Find where the given text appears and provide that cell's center as [x, y] coordinate. 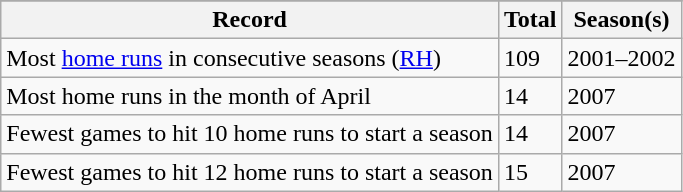
15 [530, 172]
109 [530, 58]
Most home runs in consecutive seasons (RH) [250, 58]
Record [250, 20]
Fewest games to hit 10 home runs to start a season [250, 134]
Most home runs in the month of April [250, 96]
2001–2002 [622, 58]
Season(s) [622, 20]
Total [530, 20]
Fewest games to hit 12 home runs to start a season [250, 172]
